Return the [X, Y] coordinate for the center point of the cell that contains the specified text.  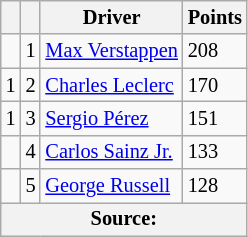
170 [215, 85]
Source: [124, 219]
2 [31, 85]
128 [215, 186]
4 [31, 152]
151 [215, 118]
Sergio Pérez [111, 118]
Points [215, 17]
3 [31, 118]
Carlos Sainz Jr. [111, 152]
Driver [111, 17]
5 [31, 186]
208 [215, 51]
133 [215, 152]
Charles Leclerc [111, 85]
George Russell [111, 186]
Max Verstappen [111, 51]
